Determine the (X, Y) coordinate at the center of the cell enclosing the given text.  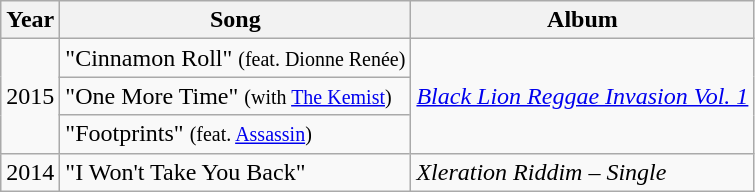
Song (236, 20)
"Cinnamon Roll" (feat. Dionne Renée) (236, 58)
"I Won't Take You Back" (236, 172)
Album (582, 20)
"One More Time" (with The Kemist) (236, 96)
Black Lion Reggae Invasion Vol. 1 (582, 96)
Xleration Riddim – Single (582, 172)
Year (30, 20)
2015 (30, 96)
"Footprints" (feat. Assassin) (236, 134)
2014 (30, 172)
